Search for the cell housing the specified text and yield its (X, Y) center coordinate. 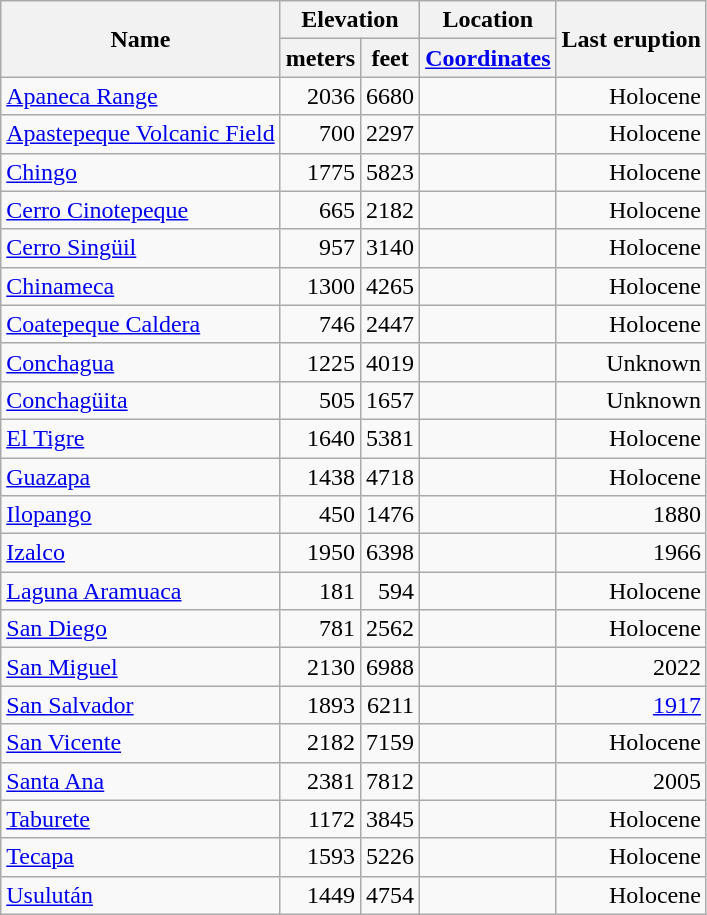
1300 (320, 286)
957 (320, 248)
feet (390, 58)
4754 (390, 895)
1775 (320, 172)
1950 (320, 553)
1225 (320, 362)
Elevation (350, 20)
Apaneca Range (140, 96)
Coatepeque Caldera (140, 324)
1893 (320, 705)
2005 (631, 781)
4019 (390, 362)
1917 (631, 705)
Cerro Cinotepeque (140, 210)
6398 (390, 553)
Tecapa (140, 857)
3140 (390, 248)
Conchagüita (140, 400)
Laguna Aramuaca (140, 591)
1657 (390, 400)
700 (320, 134)
1966 (631, 553)
2297 (390, 134)
2562 (390, 629)
2036 (320, 96)
1438 (320, 477)
2022 (631, 667)
4265 (390, 286)
1449 (320, 895)
meters (320, 58)
Location (488, 20)
San Miguel (140, 667)
3845 (390, 819)
Taburete (140, 819)
6680 (390, 96)
Last eruption (631, 39)
505 (320, 400)
7812 (390, 781)
1172 (320, 819)
1593 (320, 857)
Ilopango (140, 515)
Izalco (140, 553)
450 (320, 515)
781 (320, 629)
Guazapa (140, 477)
181 (320, 591)
Chinameca (140, 286)
Santa Ana (140, 781)
San Salvador (140, 705)
1476 (390, 515)
4718 (390, 477)
El Tigre (140, 438)
5823 (390, 172)
7159 (390, 743)
746 (320, 324)
6988 (390, 667)
2447 (390, 324)
Conchagua (140, 362)
San Diego (140, 629)
Apastepeque Volcanic Field (140, 134)
665 (320, 210)
Usulután (140, 895)
Name (140, 39)
5381 (390, 438)
Coordinates (488, 58)
Chingo (140, 172)
2130 (320, 667)
6211 (390, 705)
2381 (320, 781)
1880 (631, 515)
Cerro Singüil (140, 248)
San Vicente (140, 743)
1640 (320, 438)
5226 (390, 857)
594 (390, 591)
